Locate the cell with the specified text and output its [X, Y] center coordinate. 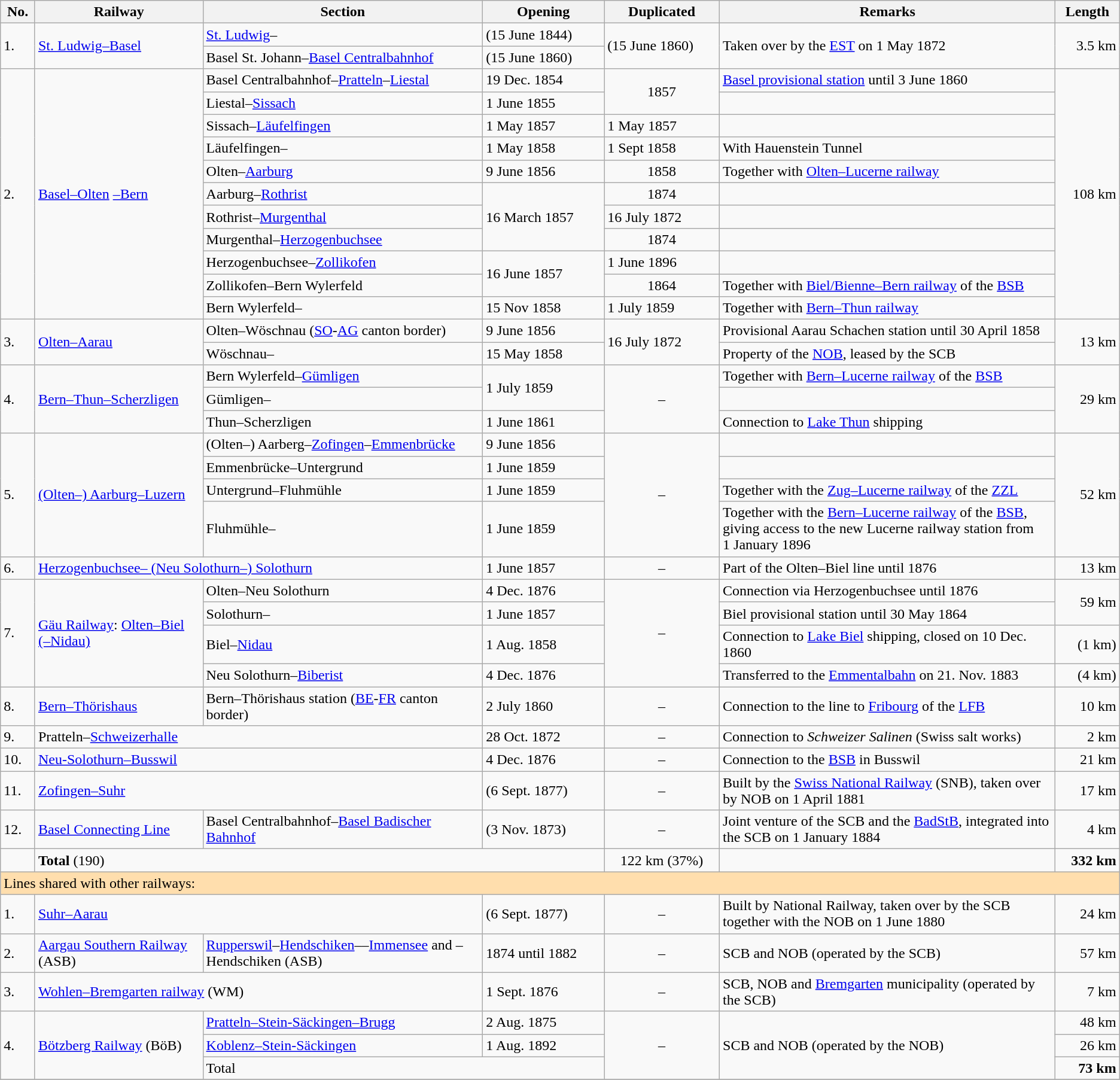
5. [18, 495]
Emmenbrücke–Untergrund [343, 467]
Connection to Schweizer Salinen (Swiss salt works) [888, 737]
1 June 1861 [543, 422]
1874 until 1882 [543, 953]
Part of the Olten–Biel line until 1876 [888, 568]
1 May 1858 [543, 148]
(15 June 1844) [543, 35]
24 km [1088, 914]
16 March 1857 [543, 217]
Total [403, 1068]
(Olten–) Aarberg–Zofingen–Emmenbrücke [343, 445]
73 km [1088, 1068]
Olten–Neu Solothurn [343, 591]
Zollikofen–Bern Wylerfeld [343, 285]
Basel provisional station until 3 June 1860 [888, 80]
122 km (37%) [662, 860]
Thun–Scherzligen [343, 422]
16 June 1857 [543, 273]
Railway [118, 12]
Untergrund–Fluhmühle [343, 490]
Biel–Nidau [343, 644]
10 km [1088, 706]
Bern–Thun–Scherzligen [118, 399]
Together with Bern–Lucerne railway of the BSB [888, 376]
1 Sept 1858 [662, 148]
2 Aug. 1875 [543, 1023]
Together with Olten–Lucerne railway [888, 171]
48 km [1088, 1023]
Built by the Swiss National Railway (SNB), taken over by NOB on 1 April 1881 [888, 791]
15 May 1858 [543, 354]
8. [18, 706]
2 July 1860 [543, 706]
11. [18, 791]
15 Nov 1858 [543, 308]
1857 [662, 92]
1864 [662, 285]
(1 km) [1088, 644]
Herzogenbuchsee–Zollikofen [343, 262]
19 Dec. 1854 [543, 80]
SCB and NOB (operated by the SCB) [888, 953]
4 km [1088, 829]
Bern Wylerfeld–Gümligen [343, 376]
Olten–Aarau [118, 342]
Liestal–Sissach [343, 103]
Together with the Bern–Lucerne railway of the BSB, giving access to the new Lucerne railway station from 1 January 1896 [888, 529]
Joint venture of the SCB and the BadStB, integrated into the SCB on 1 January 1884 [888, 829]
Connection to the line to Fribourg of the LFB [888, 706]
St. Ludwig– [343, 35]
SCB, NOB and Bremgarten municipality (operated by the SCB) [888, 992]
Aargau Southern Railway (ASB) [118, 953]
1 June 1855 [543, 103]
9. [18, 737]
(3 Nov. 1873) [543, 829]
7 km [1088, 992]
No. [18, 12]
Läufelfingen– [343, 148]
Duplicated [662, 12]
7. [18, 633]
Connection to Lake Biel shipping, closed on 10 Dec. 1860 [888, 644]
26 km [1088, 1045]
(4 km) [1088, 675]
Olten–Wöschnau (SO-AG canton border) [343, 331]
28 Oct. 1872 [543, 737]
St. Ludwig–Basel [118, 46]
Rothrist–Murgenthal [343, 217]
1 Aug. 1858 [543, 644]
Built by National Railway, taken over by the SCB together with the NOB on 1 June 1880 [888, 914]
Sissach–Läufelfingen [343, 126]
3.5 km [1088, 46]
Neu Solothurn–Biberist [343, 675]
Taken over by the EST on 1 May 1872 [888, 46]
332 km [1088, 860]
Bern–Thörishaus station (BE-FR canton border) [343, 706]
1 June 1896 [662, 262]
Neu-Solothurn–Busswil [258, 760]
Suhr–Aarau [258, 914]
6. [18, 568]
Remarks [888, 12]
Solothurn– [343, 613]
Together with Biel/Bienne–Bern railway of the BSB [888, 285]
Bern–Thörishaus [118, 706]
17 km [1088, 791]
Fluhmühle– [343, 529]
59 km [1088, 602]
Basel–Olten –Bern [118, 194]
Connection to the BSB in Busswil [888, 760]
Basel Centralbahnhof–Basel Badischer Bahnhof [343, 829]
Basel Connecting Line [118, 829]
With Hauenstein Tunnel [888, 148]
Biel provisional station until 30 May 1864 [888, 613]
Murgenthal–Herzogenbuchsee [343, 239]
Pratteln–Stein-Säckingen–Brugg [343, 1023]
2 km [1088, 737]
21 km [1088, 760]
Herzogenbuchsee– (Neu Solothurn–) Solothurn [258, 568]
Transferred to the Emmentalbahn on 21. Nov. 1883 [888, 675]
12. [18, 829]
Basel Centralbahnhof–Pratteln–Liestal [343, 80]
Together with Bern–Thun railway [888, 308]
Bern Wylerfeld– [343, 308]
Connection via Herzogenbuchsee until 1876 [888, 591]
Wöschnau– [343, 354]
1 Sept. 1876 [543, 992]
57 km [1088, 953]
Section [343, 12]
Together with the Zug–Lucerne railway of the ZZL [888, 490]
(Olten–) Aarburg–Luzern [118, 495]
Gümligen– [343, 399]
Length [1088, 12]
1 Aug. 1892 [543, 1045]
Provisional Aarau Schachen station until 30 April 1858 [888, 331]
Bötzberg Railway (BöB) [118, 1045]
1858 [662, 171]
10. [18, 760]
Aarburg–Rothrist [343, 194]
Opening [543, 12]
29 km [1088, 399]
108 km [1088, 194]
Wohlen–Bremgarten railway (WM) [258, 992]
Koblenz–Stein-Säckingen [343, 1045]
SCB and NOB (operated by the NOB) [888, 1045]
Pratteln–Schweizerhalle [258, 737]
52 km [1088, 495]
Gäu Railway: Olten–Biel (–Nidau) [118, 633]
Olten–Aarburg [343, 171]
Total (190) [319, 860]
Property of the NOB, leased by the SCB [888, 354]
Rupperswil–Hendschiken––Immensee and –Hendschiken (ASB) [343, 953]
Basel St. Johann–Basel Centralbahnhof [343, 57]
Lines shared with other railways: [560, 883]
Connection to Lake Thun shipping [888, 422]
Zofingen–Suhr [258, 791]
